Pinpoint the cell where the given text exists, returning its (X, Y) midpoint coordinate. 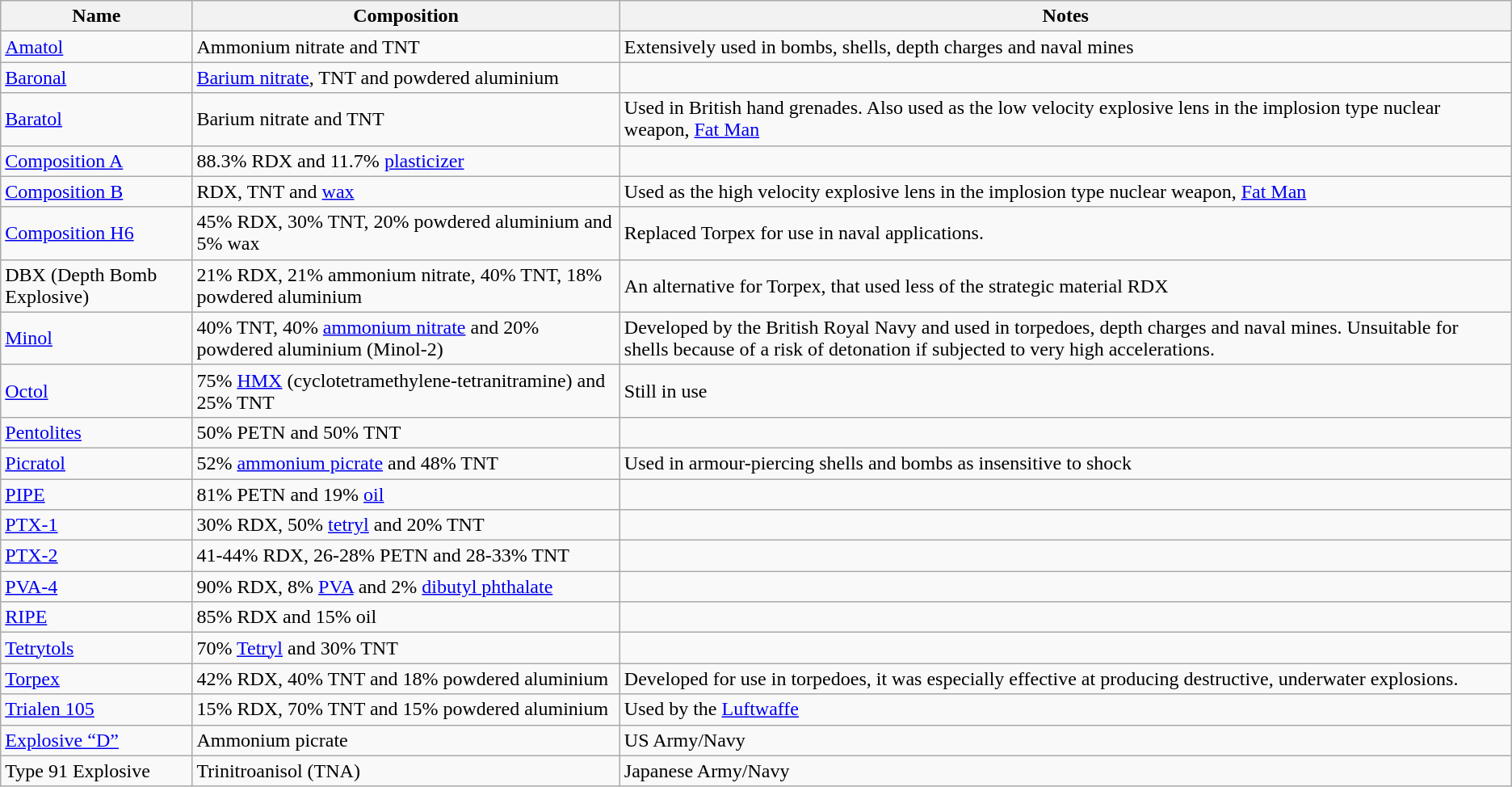
PIPE (97, 494)
PVA-4 (97, 587)
DBX (Depth Bomb Explosive) (97, 286)
50% PETN and 50% TNT (405, 432)
An alternative for Torpex, that used less of the strategic material RDX (1065, 286)
85% RDX and 15% oil (405, 617)
Ammonium picrate (405, 740)
75% HMX (cyclotetramethylene-tetranitramine) and 25% TNT (405, 391)
Composition B (97, 191)
Trialen 105 (97, 709)
Composition (405, 16)
Minol (97, 338)
Pentolites (97, 432)
Torpex (97, 679)
Developed for use in torpedoes, it was especially effective at producing destructive, underwater explosions. (1065, 679)
45% RDX, 30% TNT, 20% powdered aluminium and 5% wax (405, 233)
90% RDX, 8% PVA and 2% dibutyl phthalate (405, 587)
Baronal (97, 78)
Octol (97, 391)
Type 91 Explosive (97, 771)
RIPE (97, 617)
Used by the Luftwaffe (1065, 709)
RDX, TNT and wax (405, 191)
US Army/Navy (1065, 740)
Name (97, 16)
88.3% RDX and 11.7% plasticizer (405, 161)
52% ammonium picrate and 48% TNT (405, 463)
Barium nitrate and TNT (405, 120)
81% PETN and 19% oil (405, 494)
Barium nitrate, TNT and powdered aluminium (405, 78)
Trinitroanisol (TNA) (405, 771)
40% TNT, 40% ammonium nitrate and 20% powdered aluminium (Minol-2) (405, 338)
21% RDX, 21% ammonium nitrate, 40% TNT, 18% powdered aluminium (405, 286)
PTX-2 (97, 556)
Baratol (97, 120)
Used in British hand grenades. Also used as the low velocity explosive lens in the implosion type nuclear weapon, Fat Man (1065, 120)
Ammonium nitrate and TNT (405, 47)
70% Tetryl and 30% TNT (405, 648)
Composition A (97, 161)
Replaced Torpex for use in naval applications. (1065, 233)
Japanese Army/Navy (1065, 771)
30% RDX, 50% tetryl and 20% TNT (405, 525)
Composition H6 (97, 233)
PTX-1 (97, 525)
Tetrytols (97, 648)
42% RDX, 40% TNT and 18% powdered aluminium (405, 679)
Amatol (97, 47)
Used in armour-piercing shells and bombs as insensitive to shock (1065, 463)
Notes (1065, 16)
Used as the high velocity explosive lens in the implosion type nuclear weapon, Fat Man (1065, 191)
Picratol (97, 463)
Still in use (1065, 391)
Explosive “D” (97, 740)
41-44% RDX, 26-28% PETN and 28-33% TNT (405, 556)
15% RDX, 70% TNT and 15% powdered aluminium (405, 709)
Extensively used in bombs, shells, depth charges and naval mines (1065, 47)
